Identify which cell holds the provided text, then report its [X, Y] central coordinate. 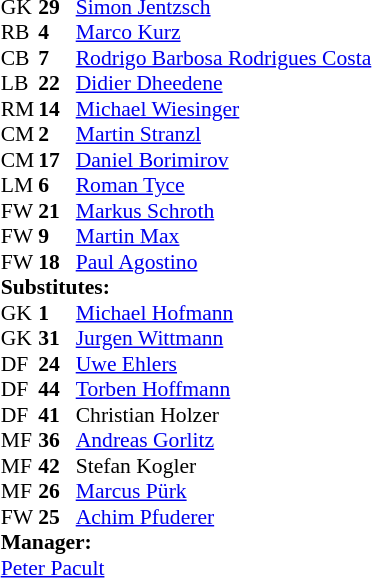
36 [57, 441]
25 [57, 517]
1 [57, 313]
21 [57, 211]
Jurgen Wittmann [224, 339]
RB [20, 33]
Didier Dheedene [224, 83]
Achim Pfuderer [224, 517]
Markus Schroth [224, 211]
24 [57, 364]
9 [57, 237]
44 [57, 389]
Martin Stranzl [224, 135]
31 [57, 339]
Rodrigo Barbosa Rodrigues Costa [224, 58]
Stefan Kogler [224, 466]
17 [57, 160]
Daniel Borimirov [224, 160]
Torben Hoffmann [224, 389]
RM [20, 109]
Christian Holzer [224, 415]
26 [57, 491]
4 [57, 33]
Substitutes: [186, 287]
22 [57, 83]
Marco Kurz [224, 33]
Paul Agostino [224, 262]
LB [20, 83]
42 [57, 466]
Michael Hofmann [224, 313]
LM [20, 185]
18 [57, 262]
Uwe Ehlers [224, 364]
Roman Tyce [224, 185]
Marcus Pürk [224, 491]
41 [57, 415]
7 [57, 58]
Manager: [186, 543]
Andreas Gorlitz [224, 441]
CB [20, 58]
2 [57, 135]
6 [57, 185]
Martin Max [224, 237]
14 [57, 109]
Michael Wiesinger [224, 109]
